Provide the [x, y] coordinate of the cell's center where the given text is located.  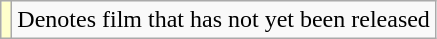
Denotes film that has not yet been released [224, 20]
